Detect which cell encompasses the target text, then output its [X, Y] center coordinate. 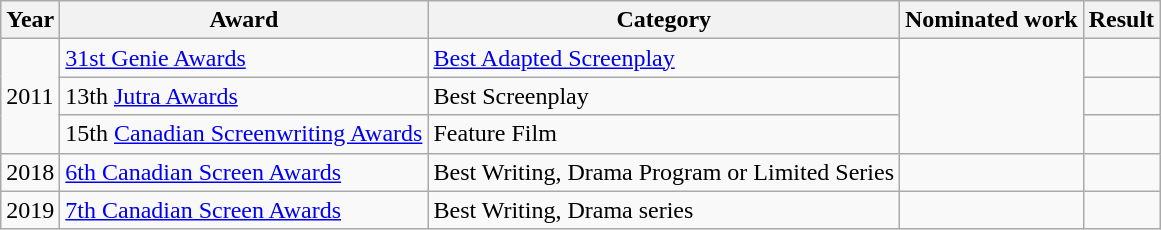
Year [30, 20]
6th Canadian Screen Awards [244, 172]
Best Writing, Drama Program or Limited Series [664, 172]
31st Genie Awards [244, 58]
Result [1121, 20]
2018 [30, 172]
Category [664, 20]
2019 [30, 210]
Best Adapted Screenplay [664, 58]
Nominated work [992, 20]
2011 [30, 96]
Best Screenplay [664, 96]
13th Jutra Awards [244, 96]
Feature Film [664, 134]
Best Writing, Drama series [664, 210]
15th Canadian Screenwriting Awards [244, 134]
7th Canadian Screen Awards [244, 210]
Award [244, 20]
